Determine the [X, Y] coordinate at the center of the cell enclosing the given text.  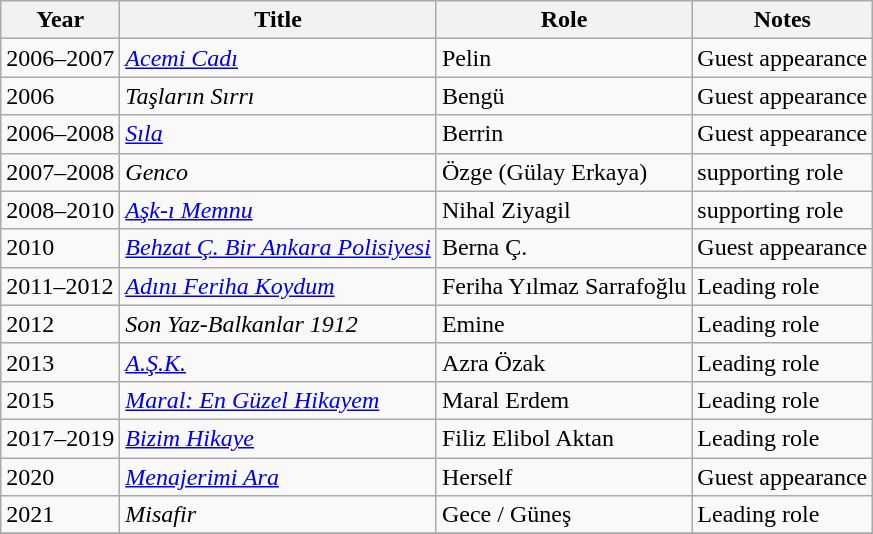
Notes [782, 20]
2017–2019 [60, 438]
Emine [564, 324]
Gece / Güneş [564, 515]
Genco [278, 172]
Year [60, 20]
2021 [60, 515]
Berna Ç. [564, 248]
Nihal Ziyagil [564, 210]
2006 [60, 96]
Son Yaz-Balkanlar 1912 [278, 324]
Herself [564, 477]
Acemi Cadı [278, 58]
Pelin [564, 58]
Sıla [278, 134]
2020 [60, 477]
2015 [60, 400]
Azra Özak [564, 362]
Filiz Elibol Aktan [564, 438]
A.Ş.K. [278, 362]
2011–2012 [60, 286]
Behzat Ç. Bir Ankara Polisiyesi [278, 248]
Feriha Yılmaz Sarrafoğlu [564, 286]
2006–2008 [60, 134]
Bengü [564, 96]
2013 [60, 362]
Adını Feriha Koydum [278, 286]
2007–2008 [60, 172]
Maral: En Güzel Hikayem [278, 400]
Berrin [564, 134]
Title [278, 20]
Misafir [278, 515]
Maral Erdem [564, 400]
Taşların Sırrı [278, 96]
2006–2007 [60, 58]
Özge (Gülay Erkaya) [564, 172]
Aşk-ı Memnu [278, 210]
Menajerimi Ara [278, 477]
2008–2010 [60, 210]
Bizim Hikaye [278, 438]
2012 [60, 324]
Role [564, 20]
2010 [60, 248]
